Scan for the cell matching the given text and deliver its [X, Y] coordinate at center. 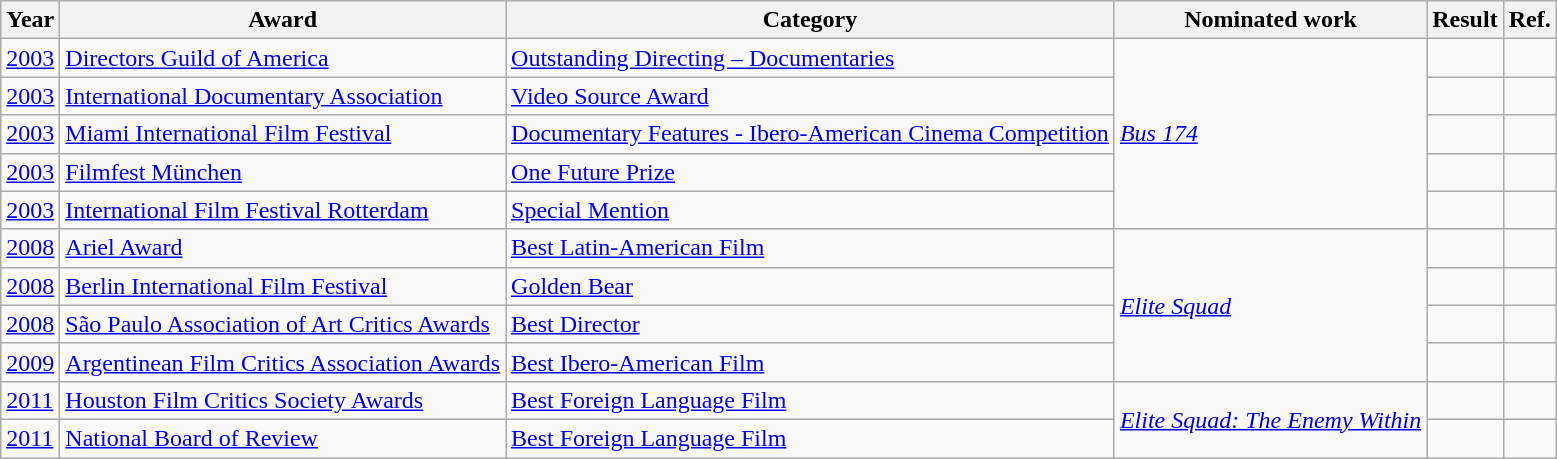
Ariel Award [283, 248]
Elite Squad: The Enemy Within [1270, 419]
Ref. [1530, 20]
Best Ibero-American Film [810, 362]
Golden Bear [810, 286]
Directors Guild of America [283, 58]
National Board of Review [283, 438]
São Paulo Association of Art Critics Awards [283, 324]
Miami International Film Festival [283, 134]
Berlin International Film Festival [283, 286]
Category [810, 20]
Award [283, 20]
International Film Festival Rotterdam [283, 210]
Houston Film Critics Society Awards [283, 400]
Special Mention [810, 210]
Result [1465, 20]
Bus 174 [1270, 134]
Argentinean Film Critics Association Awards [283, 362]
Best Latin-American Film [810, 248]
Best Director [810, 324]
Elite Squad [1270, 305]
Outstanding Directing – Documentaries [810, 58]
One Future Prize [810, 172]
Filmfest München [283, 172]
Documentary Features - Ibero-American Cinema Competition [810, 134]
Video Source Award [810, 96]
Year [30, 20]
2009 [30, 362]
Nominated work [1270, 20]
International Documentary Association [283, 96]
